Pinpoint the cell where the given text exists, returning its (X, Y) midpoint coordinate. 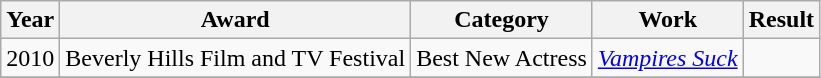
Year (30, 20)
2010 (30, 58)
Award (236, 20)
Beverly Hills Film and TV Festival (236, 58)
Vampires Suck (668, 58)
Best New Actress (502, 58)
Result (781, 20)
Category (502, 20)
Work (668, 20)
